Identify which cell holds the provided text, then report its (x, y) central coordinate. 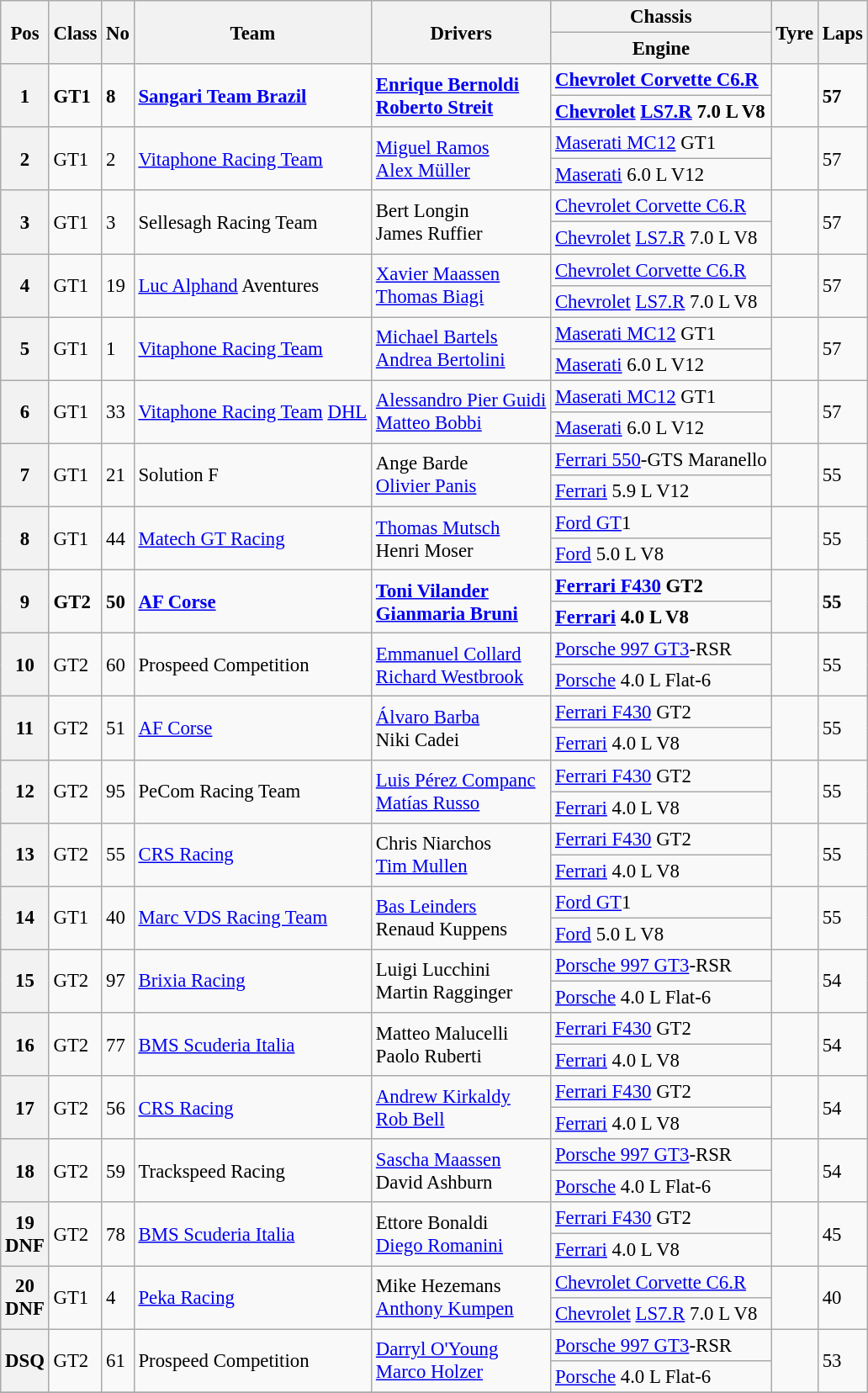
44 (118, 538)
9 (25, 602)
Bert Longin James Ruffier (461, 222)
Class (76, 32)
16 (25, 1045)
Brixia Racing (252, 981)
Chris Niarchos Tim Mullen (461, 855)
No (118, 32)
97 (118, 981)
15 (25, 981)
51 (118, 728)
11 (25, 728)
19DNF (25, 1235)
61 (118, 1361)
7 (25, 474)
Laps (843, 32)
Sangari Team Brazil (252, 96)
Emmanuel Collard Richard Westbrook (461, 665)
Team (252, 32)
12 (25, 791)
Luigi Lucchini Martin Ragginger (461, 981)
5 (25, 348)
Ferrari 5.9 L V12 (661, 491)
14 (25, 919)
Xavier Maassen Thomas Biagi (461, 286)
Engine (661, 49)
78 (118, 1235)
95 (118, 791)
Michael Bartels Andrea Bertolini (461, 348)
77 (118, 1045)
Sascha Maassen David Ashburn (461, 1171)
17 (25, 1107)
Trackspeed Racing (252, 1171)
56 (118, 1107)
20DNF (25, 1297)
Luis Pérez Companc Matías Russo (461, 791)
60 (118, 665)
Mike Hezemans Anthony Kumpen (461, 1297)
Andrew Kirkaldy Rob Bell (461, 1107)
Sellesagh Racing Team (252, 222)
Vitaphone Racing Team DHL (252, 412)
13 (25, 855)
Chassis (661, 17)
PeCom Racing Team (252, 791)
Solution F (252, 474)
21 (118, 474)
10 (25, 665)
Marc VDS Racing Team (252, 919)
18 (25, 1171)
Matteo Malucelli Paolo Ruberti (461, 1045)
Thomas Mutsch Henri Moser (461, 538)
Alessandro Pier Guidi Matteo Bobbi (461, 412)
53 (843, 1361)
Toni Vilander Gianmaria Bruni (461, 602)
Miguel Ramos Alex Müller (461, 158)
33 (118, 412)
Pos (25, 32)
Matech GT Racing (252, 538)
Drivers (461, 32)
DSQ (25, 1361)
Álvaro Barba Niki Cadei (461, 728)
50 (118, 602)
Ettore Bonaldi Diego Romanini (461, 1235)
Bas Leinders Renaud Kuppens (461, 919)
45 (843, 1235)
Darryl O'Young Marco Holzer (461, 1361)
6 (25, 412)
Peka Racing (252, 1297)
Tyre (794, 32)
Ferrari 550-GTS Maranello (661, 459)
Luc Alphand Aventures (252, 286)
Ange Barde Olivier Panis (461, 474)
59 (118, 1171)
19 (118, 286)
Enrique Bernoldi Roberto Streit (461, 96)
